Locate the cell with the specified text and output its (X, Y) center coordinate. 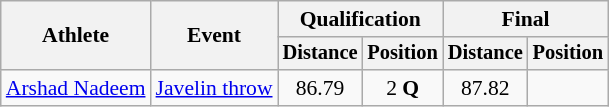
Athlete (76, 36)
Javelin throw (214, 88)
86.79 (320, 88)
Qualification (360, 19)
87.82 (486, 88)
Event (214, 36)
2 Q (402, 88)
Final (526, 19)
Arshad Nadeem (76, 88)
